Determine the [X, Y] coordinate at the center of the cell enclosing the given text.  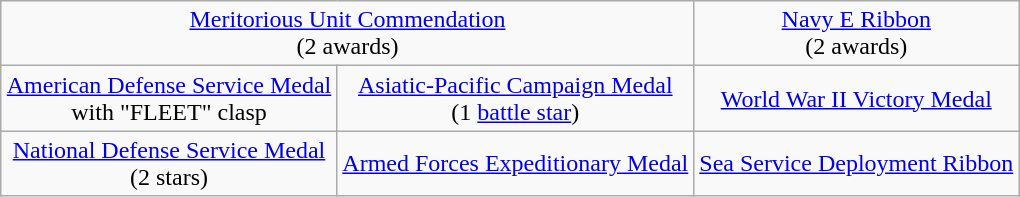
Sea Service Deployment Ribbon [856, 164]
Navy E Ribbon(2 awards) [856, 34]
American Defense Service Medal with "FLEET" clasp [169, 98]
World War II Victory Medal [856, 98]
Armed Forces Expeditionary Medal [516, 164]
Asiatic-Pacific Campaign Medal(1 battle star) [516, 98]
National Defense Service Medal(2 stars) [169, 164]
Meritorious Unit Commendation(2 awards) [348, 34]
